Provide the [X, Y] coordinate of the cell's center where the given text is located.  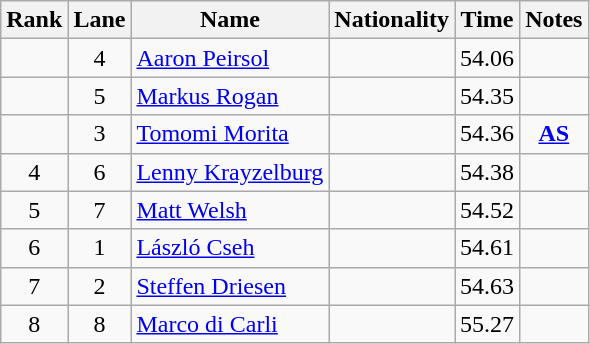
Aaron Peirsol [230, 58]
54.06 [488, 58]
Tomomi Morita [230, 134]
Nationality [392, 20]
55.27 [488, 324]
54.36 [488, 134]
3 [100, 134]
Markus Rogan [230, 96]
AS [554, 134]
54.61 [488, 248]
Rank [34, 20]
Matt Welsh [230, 210]
Notes [554, 20]
Steffen Driesen [230, 286]
54.63 [488, 286]
54.38 [488, 172]
Time [488, 20]
1 [100, 248]
2 [100, 286]
54.52 [488, 210]
Lenny Krayzelburg [230, 172]
Lane [100, 20]
László Cseh [230, 248]
Marco di Carli [230, 324]
Name [230, 20]
54.35 [488, 96]
